Output the (X, Y) coordinate of the center of the cell containing the given text.  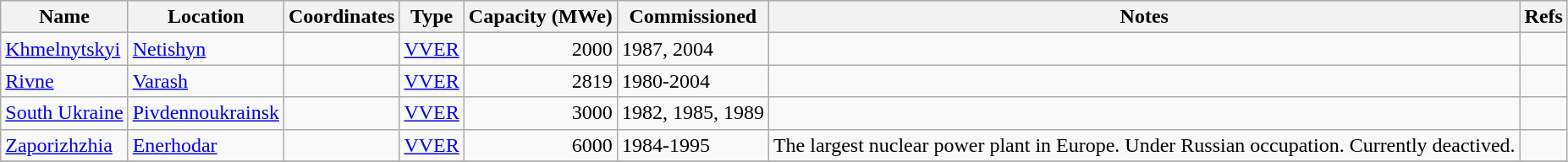
South Ukraine (64, 113)
Varash (206, 81)
2000 (540, 49)
1984-1995 (692, 145)
Rivne (64, 81)
Pivdennoukrainsk (206, 113)
Enerhodar (206, 145)
Name (64, 17)
Location (206, 17)
Capacity (MWe) (540, 17)
Khmelnytskyi (64, 49)
1982, 1985, 1989 (692, 113)
1980-2004 (692, 81)
Refs (1543, 17)
Type (432, 17)
1987, 2004 (692, 49)
Netishyn (206, 49)
6000 (540, 145)
Coordinates (342, 17)
Zaporizhzhia (64, 145)
Commissioned (692, 17)
The largest nuclear power plant in Europe. Under Russian occupation. Currently deactived. (1144, 145)
2819 (540, 81)
Notes (1144, 17)
3000 (540, 113)
